Detect which cell encompasses the target text, then output its (x, y) center coordinate. 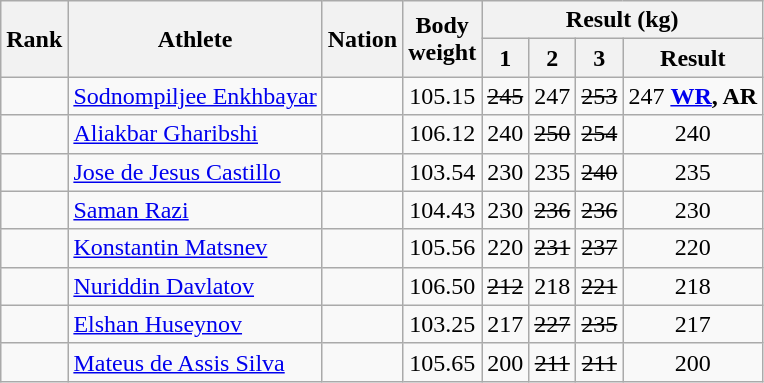
254 (600, 134)
Aliakbar Gharibshi (195, 134)
Konstantin Matsnev (195, 248)
3 (600, 58)
250 (552, 134)
105.56 (442, 248)
221 (600, 286)
Elshan Huseynov (195, 324)
106.12 (442, 134)
105.65 (442, 362)
Sodnompiljee Enkhbayar (195, 96)
253 (600, 96)
Mateus de Assis Silva (195, 362)
245 (506, 96)
Nuriddin Davlatov (195, 286)
2 (552, 58)
Rank (34, 39)
247 (552, 96)
231 (552, 248)
103.25 (442, 324)
227 (552, 324)
Result (693, 58)
Bodyweight (442, 39)
212 (506, 286)
Jose de Jesus Castillo (195, 172)
103.54 (442, 172)
105.15 (442, 96)
Result (kg) (622, 20)
Athlete (195, 39)
247 WR, AR (693, 96)
106.50 (442, 286)
Nation (362, 39)
1 (506, 58)
104.43 (442, 210)
Saman Razi (195, 210)
237 (600, 248)
